Return [x, y] of the center of cell containing provided text 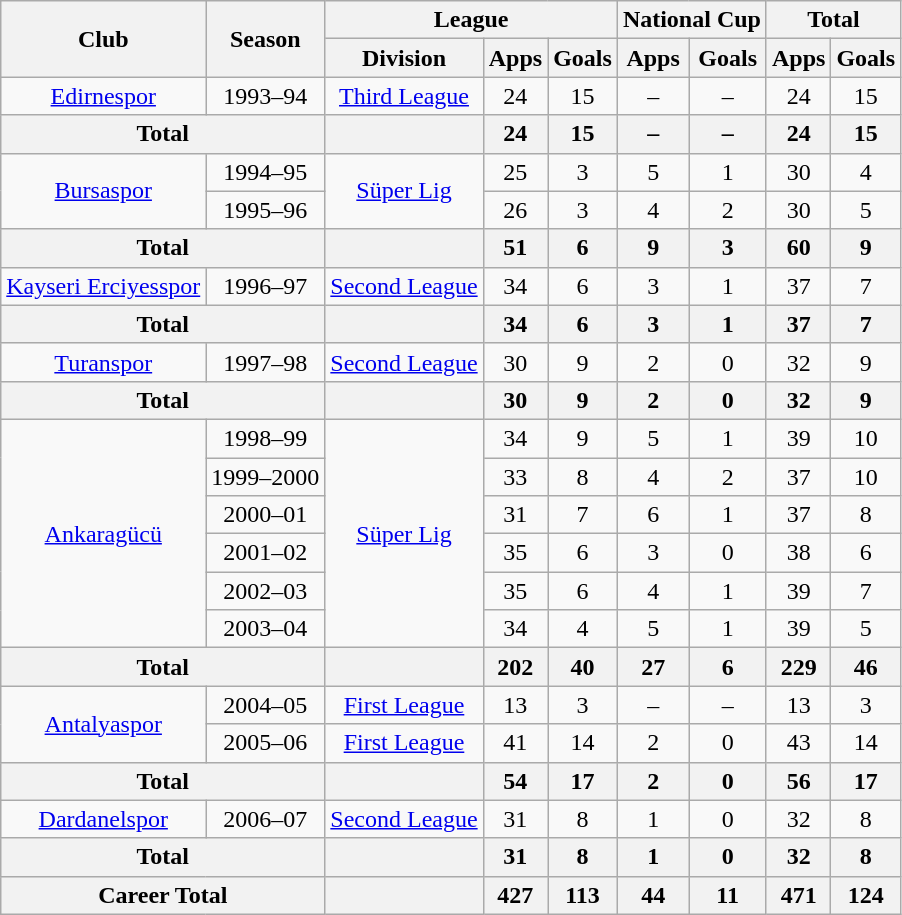
1993–94 [266, 96]
League [472, 20]
11 [728, 895]
427 [515, 895]
46 [866, 667]
60 [798, 248]
41 [515, 743]
40 [583, 667]
1997–98 [266, 362]
124 [866, 895]
2001–02 [266, 553]
Career Total [163, 895]
202 [515, 667]
26 [515, 210]
27 [653, 667]
56 [798, 781]
Edirnespor [104, 96]
2006–07 [266, 819]
Antalyaspor [104, 724]
Ankaragücü [104, 533]
Turanspor [104, 362]
1995–96 [266, 210]
2003–04 [266, 629]
2005–06 [266, 743]
1998–99 [266, 438]
54 [515, 781]
Season [266, 39]
113 [583, 895]
43 [798, 743]
Bursaspor [104, 191]
25 [515, 172]
471 [798, 895]
38 [798, 553]
33 [515, 477]
National Cup [692, 20]
2004–05 [266, 705]
44 [653, 895]
1996–97 [266, 286]
51 [515, 248]
Club [104, 39]
1999–2000 [266, 477]
Dardanelspor [104, 819]
2000–01 [266, 515]
229 [798, 667]
1994–95 [266, 172]
Third League [404, 96]
Division [404, 58]
Kayseri Erciyesspor [104, 286]
2002–03 [266, 591]
